Pinpoint the cell where the given text exists, returning its [X, Y] midpoint coordinate. 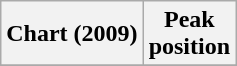
Chart (2009) [72, 34]
Peakposition [189, 34]
